Return the [x, y] coordinate for the center point of the cell that contains the specified text.  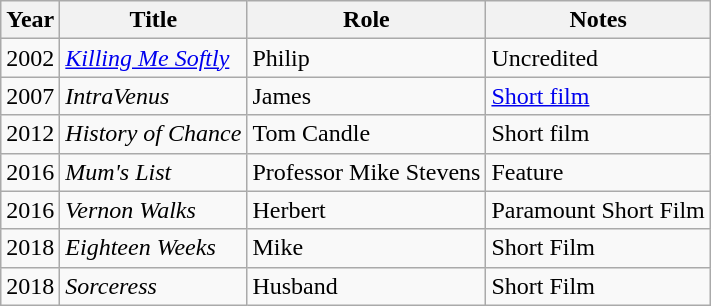
James [366, 96]
2012 [30, 134]
Paramount Short Film [598, 210]
2002 [30, 58]
Husband [366, 286]
Mum's List [154, 172]
Philip [366, 58]
Killing Me Softly [154, 58]
History of Chance [154, 134]
Role [366, 20]
Vernon Walks [154, 210]
Mike [366, 248]
IntraVenus [154, 96]
Professor Mike Stevens [366, 172]
Sorceress [154, 286]
Uncredited [598, 58]
Notes [598, 20]
Tom Candle [366, 134]
Title [154, 20]
Eighteen Weeks [154, 248]
Feature [598, 172]
Herbert [366, 210]
Year [30, 20]
2007 [30, 96]
